Pinpoint the cell where the given text exists, returning its (X, Y) midpoint coordinate. 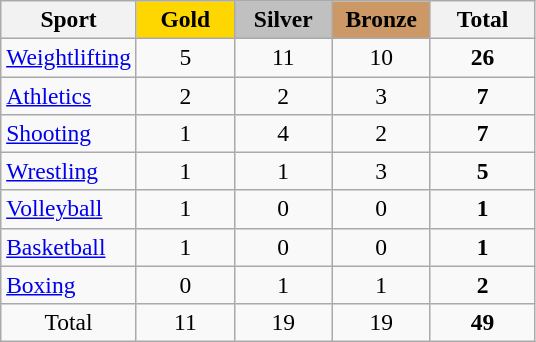
4 (283, 133)
Shooting (69, 133)
Sport (69, 19)
Gold (185, 19)
Basketball (69, 247)
Athletics (69, 95)
10 (381, 57)
Silver (283, 19)
Boxing (69, 285)
Weightlifting (69, 57)
49 (482, 322)
Volleyball (69, 209)
Wrestling (69, 171)
26 (482, 57)
Bronze (381, 19)
